Determine the (x, y) coordinate at the center of the cell enclosing the given text.  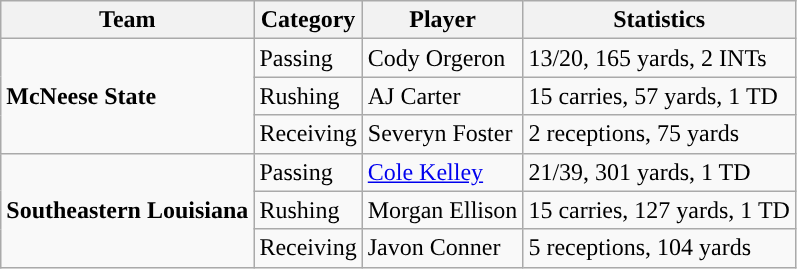
15 carries, 127 yards, 1 TD (660, 210)
5 receptions, 104 yards (660, 248)
Javon Conner (442, 248)
Morgan Ellison (442, 210)
Player (442, 20)
AJ Carter (442, 96)
Cody Orgeron (442, 58)
Severyn Foster (442, 134)
Category (308, 20)
Southeastern Louisiana (128, 210)
21/39, 301 yards, 1 TD (660, 172)
Cole Kelley (442, 172)
2 receptions, 75 yards (660, 134)
15 carries, 57 yards, 1 TD (660, 96)
Team (128, 20)
13/20, 165 yards, 2 INTs (660, 58)
Statistics (660, 20)
McNeese State (128, 96)
